Find where the given text appears and provide that cell's center as [X, Y] coordinate. 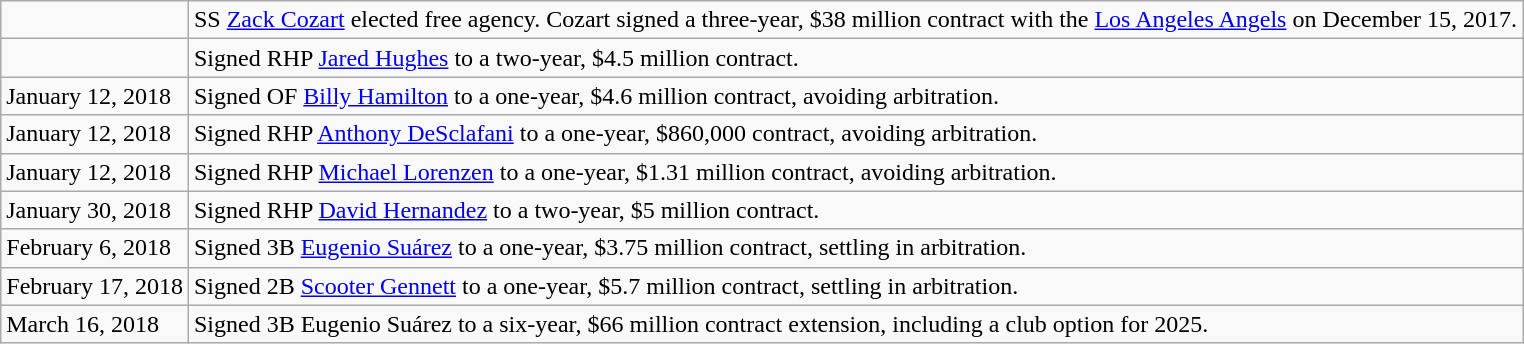
February 17, 2018 [95, 286]
Signed 2B Scooter Gennett to a one-year, $5.7 million contract, settling in arbitration. [855, 286]
Signed RHP David Hernandez to a two-year, $5 million contract. [855, 210]
Signed 3B Eugenio Suárez to a one-year, $3.75 million contract, settling in arbitration. [855, 248]
Signed RHP Jared Hughes to a two-year, $4.5 million contract. [855, 58]
January 30, 2018 [95, 210]
Signed RHP Michael Lorenzen to a one-year, $1.31 million contract, avoiding arbitration. [855, 172]
SS Zack Cozart elected free agency. Cozart signed a three-year, $38 million contract with the Los Angeles Angels on December 15, 2017. [855, 20]
March 16, 2018 [95, 324]
Signed 3B Eugenio Suárez to a six-year, $66 million contract extension, including a club option for 2025. [855, 324]
February 6, 2018 [95, 248]
Signed OF Billy Hamilton to a one-year, $4.6 million contract, avoiding arbitration. [855, 96]
Signed RHP Anthony DeSclafani to a one-year, $860,000 contract, avoiding arbitration. [855, 134]
